Extract the (x, y) coordinate from the center of the cell holding the provided text.  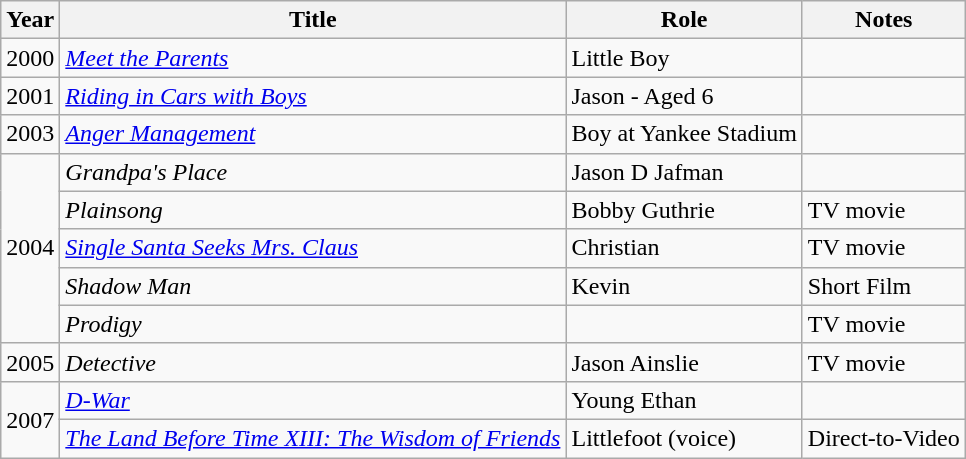
Boy at Yankee Stadium (684, 134)
Kevin (684, 286)
Role (684, 20)
D-War (313, 400)
Christian (684, 248)
Short Film (884, 286)
Riding in Cars with Boys (313, 96)
Littlefoot (voice) (684, 438)
2001 (30, 96)
2005 (30, 362)
Anger Management (313, 134)
Shadow Man (313, 286)
Jason Ainslie (684, 362)
Jason - Aged 6 (684, 96)
Grandpa's Place (313, 172)
Detective (313, 362)
Notes (884, 20)
Meet the Parents (313, 58)
2007 (30, 419)
Bobby Guthrie (684, 210)
2004 (30, 248)
Plainsong (313, 210)
2003 (30, 134)
2000 (30, 58)
Single Santa Seeks Mrs. Claus (313, 248)
Young Ethan (684, 400)
Little Boy (684, 58)
Jason D Jafman (684, 172)
Direct-to-Video (884, 438)
Year (30, 20)
Title (313, 20)
The Land Before Time XIII: The Wisdom of Friends (313, 438)
Prodigy (313, 324)
